Provide the [X, Y] coordinate of the cell's center where the given text is located.  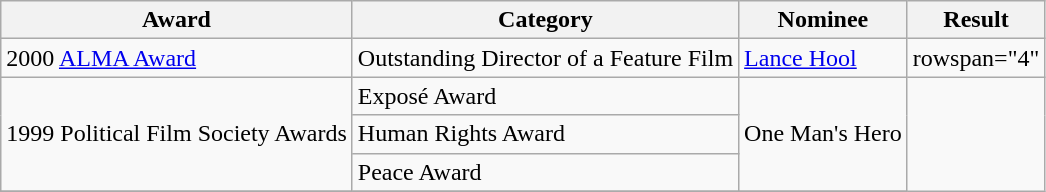
Peace Award [545, 172]
Lance Hool [824, 58]
Award [177, 20]
Outstanding Director of a Feature Film [545, 58]
2000 ALMA Award [177, 58]
Exposé Award [545, 96]
Result [976, 20]
1999 Political Film Society Awards [177, 134]
One Man's Hero [824, 134]
Human Rights Award [545, 134]
Nominee [824, 20]
rowspan="4" [976, 58]
Category [545, 20]
